Determine the [X, Y] coordinate at the center of the cell enclosing the given text.  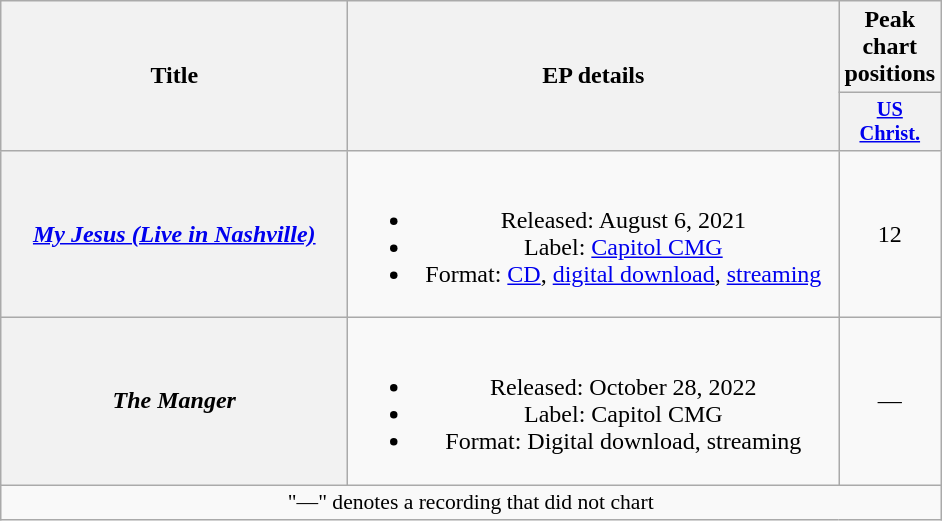
EP details [594, 76]
The Manger [174, 402]
My Jesus (Live in Nashville) [174, 234]
— [890, 402]
Released: August 6, 2021Label: Capitol CMGFormat: CD, digital download, streaming [594, 234]
Peak chart positions [890, 47]
"—" denotes a recording that did not chart [471, 503]
12 [890, 234]
Released: October 28, 2022Label: Capitol CMGFormat: Digital download, streaming [594, 402]
Title [174, 76]
USChrist. [890, 122]
